Extract the [x, y] coordinate from the center of the cell holding the provided text.  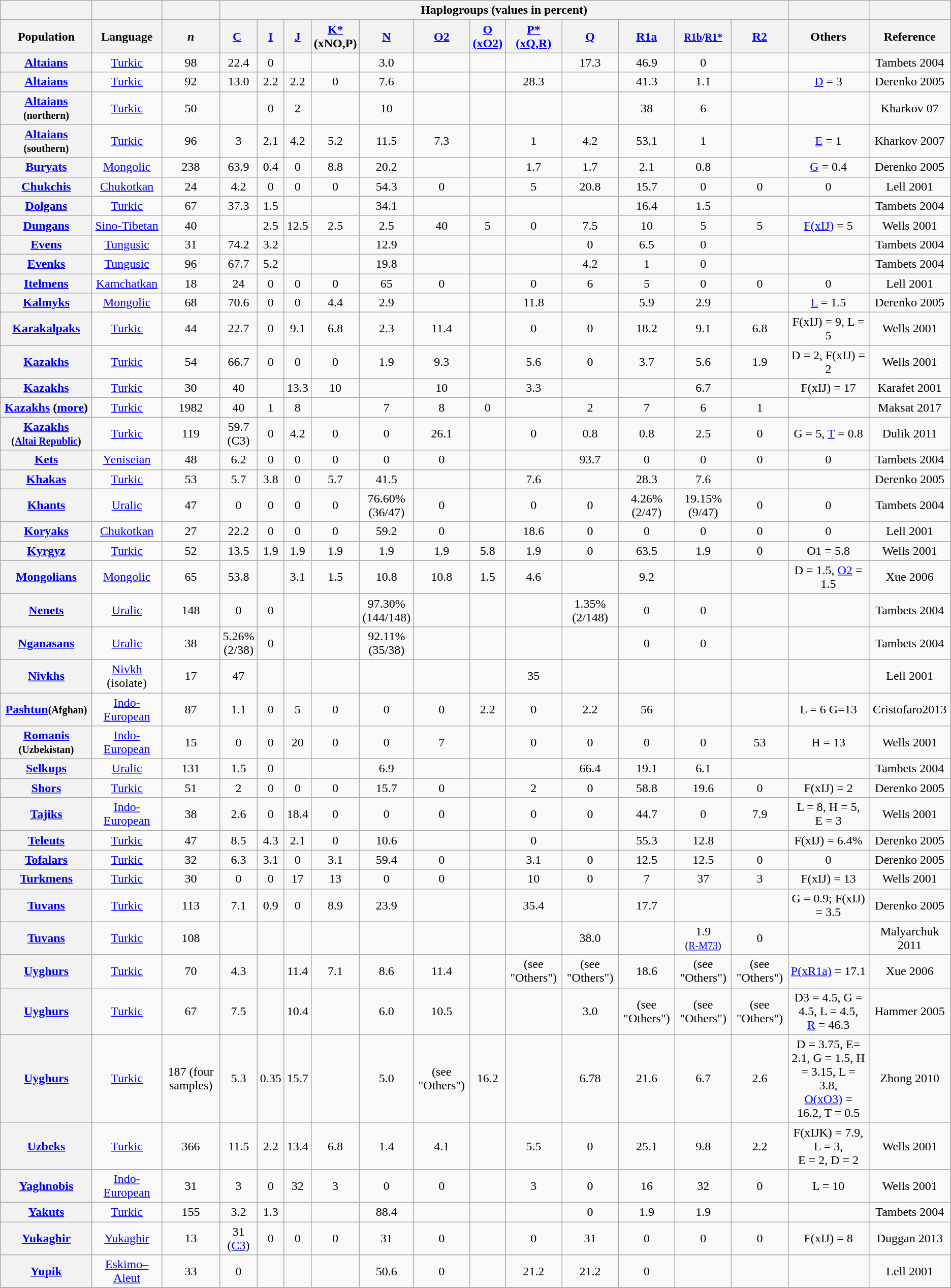
13.4 [298, 1146]
Khants [46, 505]
33 [191, 1271]
6.3 [239, 860]
Sino-Tibetan [127, 225]
Population [46, 37]
Turkmens [46, 879]
97.30%(144/148) [387, 610]
7.3 [442, 141]
Language [127, 37]
16.4 [646, 206]
Shors [46, 788]
53.8 [239, 577]
O1 = 5.8 [828, 551]
2.3 [387, 329]
35 [533, 676]
50 [191, 108]
Haplogroups (values in percent) [504, 10]
1.9(R-M73) [703, 938]
19.6 [703, 788]
108 [191, 938]
I [270, 37]
1982 [191, 407]
26.1 [442, 434]
L = 8, H = 5,E = 3 [828, 814]
6.5 [646, 244]
C [239, 37]
Kazakhs (more) [46, 407]
Dungans [46, 225]
F(xIJ) = 9, L = 5 [828, 329]
Nivkh (isolate) [127, 676]
17.3 [590, 62]
44.7 [646, 814]
Yakuts [46, 1212]
19.1 [646, 769]
6.9 [387, 769]
187 (four samples) [191, 1078]
155 [191, 1212]
4.26%(2/47) [646, 505]
Selkups [46, 769]
46.9 [646, 62]
31(C3) [239, 1238]
17.7 [646, 905]
4.1 [442, 1146]
63.5 [646, 551]
Mongolians [46, 577]
8.5 [239, 840]
Koryaks [46, 531]
74.2 [239, 244]
Kazakhs(Altai Republic) [46, 434]
119 [191, 434]
Dolgans [46, 206]
10.4 [298, 1011]
F(xIJ) = 5 [828, 225]
G = 0.9; F(xIJ) = 3.5 [828, 905]
16.2 [488, 1078]
93.7 [590, 460]
20.8 [590, 186]
67.7 [239, 264]
G = 0.4 [828, 167]
J [298, 37]
54 [191, 362]
Cristofaro2013 [909, 709]
5.5 [533, 1146]
92.11%(35/38) [387, 643]
22.2 [239, 531]
K* (xNO,P) [335, 37]
37.3 [239, 206]
Kets [46, 460]
25.1 [646, 1146]
0.4 [270, 167]
10.6 [387, 840]
38.0 [590, 938]
5.0 [387, 1078]
18.2 [646, 329]
Evens [46, 244]
6.1 [703, 769]
Zhong 2010 [909, 1078]
F(xIJ) = 13 [828, 879]
13.0 [239, 82]
0.35 [270, 1078]
0.9 [270, 905]
9.8 [703, 1146]
G = 5, T = 0.8 [828, 434]
59.2 [387, 531]
35.4 [533, 905]
Buryats [46, 167]
H = 13 [828, 743]
12.9 [387, 244]
76.60%(36/47) [387, 505]
R1b/R1* [703, 37]
63.9 [239, 167]
P(xR1a) = 17.1 [828, 971]
59.7(C3) [239, 434]
E = 1 [828, 141]
Kalmyks [46, 303]
8.8 [335, 167]
F(xIJK) = 7.9, L = 3,E = 2, D = 2 [828, 1146]
4.4 [335, 303]
Teleuts [46, 840]
O2 [442, 37]
7.9 [760, 814]
D = 2, F(xIJ) = 2 [828, 362]
18.4 [298, 814]
Chukchis [46, 186]
F(xIJ) = 8 [828, 1238]
3.8 [270, 479]
Nganasans [46, 643]
98 [191, 62]
8.9 [335, 905]
D = 3 [828, 82]
59.4 [387, 860]
70 [191, 971]
37 [703, 879]
Tofalars [46, 860]
Altaians (northern) [46, 108]
66.4 [590, 769]
Karakalpaks [46, 329]
92 [191, 82]
27 [191, 531]
41.5 [387, 479]
87 [191, 709]
Khakas [46, 479]
Kyrgyz [46, 551]
Nenets [46, 610]
5.9 [646, 303]
Maksat 2017 [909, 407]
Evenks [46, 264]
34.1 [387, 206]
23.9 [387, 905]
12.8 [703, 840]
L = 10 [828, 1186]
21.6 [646, 1078]
Q [590, 37]
11.8 [533, 303]
R1a [646, 37]
41.3 [646, 82]
F(xIJ) = 6.4% [828, 840]
3.7 [646, 362]
52 [191, 551]
Kharkov 07 [909, 108]
Hammer 2005 [909, 1011]
Yupik [46, 1271]
56 [646, 709]
D = 3.75, E= 2.1, G = 1.5, H = 3.15, L = 3.8, O(xO3) = 16.2, T = 0.5 [828, 1078]
44 [191, 329]
9.3 [442, 362]
22.7 [239, 329]
10.5 [442, 1011]
13.5 [239, 551]
238 [191, 167]
Eskimo–Aleut [127, 1271]
P*(xQ,R) [533, 37]
54.3 [387, 186]
51 [191, 788]
R2 [760, 37]
8.6 [387, 971]
131 [191, 769]
53.1 [646, 141]
Reference [909, 37]
22.4 [239, 62]
Altaians (southern) [46, 141]
18 [191, 283]
66.7 [239, 362]
15 [191, 743]
F(xIJ) = 2 [828, 788]
20 [298, 743]
Itelmens [46, 283]
366 [191, 1146]
48 [191, 460]
Malyarchuk 2011 [909, 938]
6.0 [387, 1011]
Yaghnobis [46, 1186]
6.78 [590, 1078]
Kamchatkan [127, 283]
13.3 [298, 388]
50.6 [387, 1271]
1.3 [270, 1212]
4.6 [533, 577]
9.2 [646, 577]
Uzbeks [46, 1146]
N [387, 37]
16 [646, 1186]
Others [828, 37]
19.8 [387, 264]
1.35%(2/148) [590, 610]
20.2 [387, 167]
68 [191, 303]
L = 6 G=13 [828, 709]
Nivkhs [46, 676]
58.8 [646, 788]
Romanis (Uzbekistan) [46, 743]
55.3 [646, 840]
D = 1.5, O2 = 1.5 [828, 577]
D3 = 4.5, G = 4.5, L = 4.5, R = 46.3 [828, 1011]
n [191, 37]
Pashtun(Afghan) [46, 709]
113 [191, 905]
Kharkov 2007 [909, 141]
Tajiks [46, 814]
1.4 [387, 1146]
5.3 [239, 1078]
148 [191, 610]
Dulik 2011 [909, 434]
88.4 [387, 1212]
Duggan 2013 [909, 1238]
L = 1.5 [828, 303]
19.15%(9/47) [703, 505]
5.26%(2/38) [239, 643]
70.6 [239, 303]
5.8 [488, 551]
Karafet 2001 [909, 388]
3.3 [533, 388]
O(xO2) [488, 37]
F(xIJ) = 17 [828, 388]
Yeniseian [127, 460]
6.2 [239, 460]
